Provide the [x, y] coordinate of the cell's center where the given text is located.  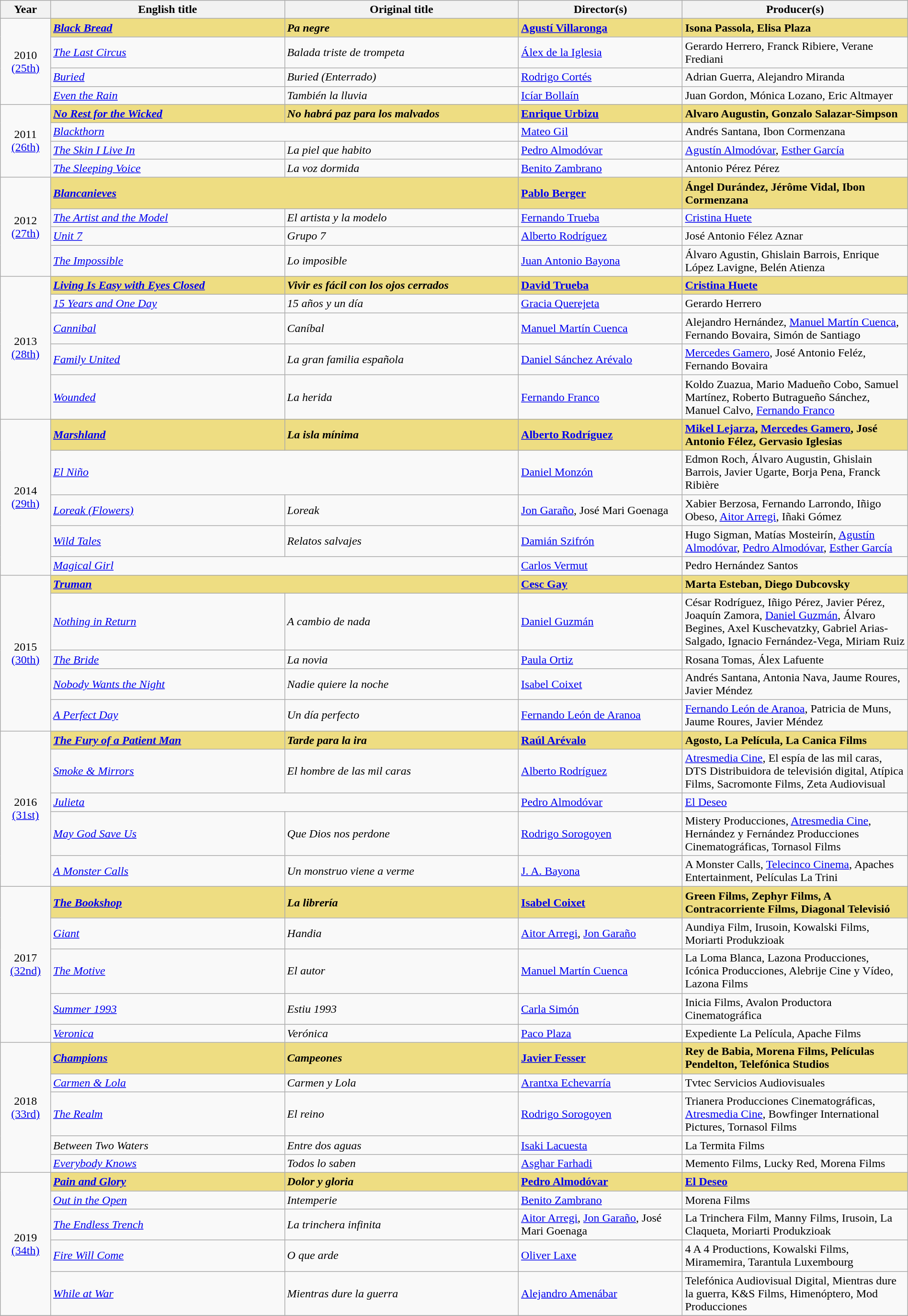
Grupo 7 [401, 236]
Fernando Franco [601, 397]
A Monster Calls [168, 871]
Carlos Vermut [601, 566]
Director(s) [601, 10]
J. A. Bayona [601, 871]
Adrian Guerra, Alejandro Miranda [795, 77]
A Perfect Day [168, 715]
Gerardo Herrero [795, 304]
Cannibal [168, 329]
2017(32nd) [26, 965]
Aundiya Film, Irusoin, Kowalski Films, Moriarti Produkzioak [795, 933]
The Impossible [168, 261]
Balada triste de trompeta [401, 53]
Inicia Films, Avalon Productora Cinematográfica [795, 1009]
El artista y la modelo [401, 217]
Jon Garaño, José Mari Goenaga [601, 510]
Rosana Tomas, Álex Lafuente [795, 659]
Cesc Gay [601, 584]
Unit 7 [168, 236]
Wild Tales [168, 541]
Daniel Guzmán [601, 622]
Out in the Open [168, 1200]
Everybody Knows [168, 1163]
The Bookshop [168, 903]
Verónica [401, 1033]
Loreak [401, 510]
Agustí Villaronga [601, 28]
Wounded [168, 397]
Álvaro Agustin, Ghislain Barrois, Enrique López Lavigne, Belén Atienza [795, 261]
Dolor y gloria [401, 1181]
Vivir es fácil con los ojos cerrados [401, 286]
La Termita Films [795, 1145]
Javier Fesser [601, 1058]
While at War [168, 1293]
Relatos salvajes [401, 541]
Tvtec Servicios Audiovisuales [795, 1083]
Todos lo saben [401, 1163]
Summer 1993 [168, 1009]
A cambio de nada [401, 622]
2013(28th) [26, 348]
José Antonio Félez Aznar [795, 236]
Julieta [284, 802]
Mercedes Gamero, José Antonio Feléz, Fernando Bovaira [795, 359]
Original title [401, 10]
El reino [401, 1114]
Lo imposible [401, 261]
Year [26, 10]
Living Is Easy with Eyes Closed [168, 286]
2014(29th) [26, 497]
La isla mínima [401, 435]
Icíar Bollaín [601, 95]
The Last Circus [168, 53]
Gracia Querejeta [601, 304]
Family United [168, 359]
Raúl Arévalo [601, 740]
Agosto, La Película, La Canica Films [795, 740]
Alvaro Augustin, Gonzalo Salazar-Simpson [795, 114]
Mateo Gil [601, 132]
Intemperie [401, 1200]
El autor [401, 971]
The Skin I Live In [168, 150]
Rodrigo Cortés [601, 77]
Nadie quiere la noche [401, 684]
Morena Films [795, 1200]
Carmen y Lola [401, 1083]
Alejandro Hernández, Manuel Martín Cuenca, Fernando Bovaira, Simón de Santiago [795, 329]
Alejandro Amenábar [601, 1293]
La piel que habito [401, 150]
Aitor Arregi, Jon Garaño [601, 933]
La voz dormida [401, 168]
Edmon Roch, Álvaro Augustin, Ghislain Barrois, Javier Ugarte, Borja Pena, Franck Ribière [795, 472]
15 años y un día [401, 304]
4 A 4 Productions, Kowalski Films, Miramemira, Tarantula Luxembourg [795, 1256]
Caníbal [401, 329]
Hugo Sigman, Matías Mosteirín, Agustín Almodóvar, Pedro Almodóvar, Esther García [795, 541]
The Endless Trench [168, 1224]
La herida [401, 397]
La librería [401, 903]
Asghar Farhadi [601, 1163]
Paula Ortiz [601, 659]
The Motive [168, 971]
Isona Passola, Elisa Plaza [795, 28]
Estiu 1993 [401, 1009]
Blackthorn [284, 132]
Mientras dure la guerra [401, 1293]
Even the Rain [168, 95]
Oliver Laxe [601, 1256]
Paco Plaza [601, 1033]
Rey de Babia, Morena Films, Películas Pendelton, Telefónica Studios [795, 1058]
También la lluvia [401, 95]
The Fury of a Patient Man [168, 740]
La Trinchera Film, Manny Films, Irusoin, La Claqueta, Moriarti Produkzioak [795, 1224]
Magical Girl [284, 566]
Loreak (Flowers) [168, 510]
Fire Will Come [168, 1256]
Arantxa Echevarría [601, 1083]
The Bride [168, 659]
El Niño [284, 472]
2015(30th) [26, 652]
La novia [401, 659]
Giant [168, 933]
A Monster Calls, Telecinco Cinema, Apaches Entertainment, Películas La Trini [795, 871]
Between Two Waters [168, 1145]
Carla Simón [601, 1009]
Black Bread [168, 28]
Memento Films, Lucky Red, Morena Films [795, 1163]
No habrá paz para los malvados [401, 114]
Veronica [168, 1033]
Daniel Monzón [601, 472]
2019(34th) [26, 1244]
Isaki Lacuesta [601, 1145]
Gerardo Herrero, Franck Ribiere, Verane Frediani [795, 53]
Juan Antonio Bayona [601, 261]
Que Dios nos perdone [401, 834]
2016(31st) [26, 809]
Juan Gordon, Mónica Lozano, Eric Altmayer [795, 95]
Producer(s) [795, 10]
Aitor Arregi, Jon Garaño, José Mari Goenaga [601, 1224]
Pa negre [401, 28]
Tarde para la ira [401, 740]
Mistery Producciones, Atresmedia Cine, Hernández y Fernández Producciones Cinematográficas, Tornasol Films [795, 834]
Fernando León de Aranoa [601, 715]
No Rest for the Wicked [168, 114]
Pain and Glory [168, 1181]
Xabier Berzosa, Fernando Larrondo, Iñigo Obeso, Aitor Arregi, Iñaki Gómez [795, 510]
Champions [168, 1058]
Agustín Almodóvar, Esther García [795, 150]
Expediente La Película, Apache Films [795, 1033]
Carmen & Lola [168, 1083]
David Trueba [601, 286]
Daniel Sánchez Arévalo [601, 359]
Campeones [401, 1058]
Andrés Santana, Antonia Nava, Jaume Roures, Javier Méndez [795, 684]
Antonio Pérez Pérez [795, 168]
La Loma Blanca, Lazona Producciones, Icónica Producciones, Alebrije Cine y Vídeo, Lazona Films [795, 971]
15 Years and One Day [168, 304]
El hombre de las mil caras [401, 771]
Atresmedia Cine, El espía de las mil caras, DTS Distribuidora de televisión digital, Atípica Films, Sacromonte Films, Zeta Audiovisual [795, 771]
Blancanieves [284, 193]
Green Films, Zephyr Films, A Contracorriente Films, Diagonal Televisió [795, 903]
The Artist and the Model [168, 217]
Buried (Enterrado) [401, 77]
Handia [401, 933]
Koldo Zuazua, Mario Madueño Cobo, Samuel Martínez, Roberto Butragueño Sánchez, Manuel Calvo, Fernando Franco [795, 397]
Marshland [168, 435]
Smoke & Mirrors [168, 771]
O que arde [401, 1256]
Pedro Hernández Santos [795, 566]
English title [168, 10]
Damián Szifrón [601, 541]
Trianera Producciones Cinematográficas, Atresmedia Cine, Bowfinger International Pictures, Tornasol Films [795, 1114]
Entre dos aguas [401, 1145]
2010(25th) [26, 61]
The Sleeping Voice [168, 168]
Andrés Santana, Ibon Cormenzana [795, 132]
La trinchera infinita [401, 1224]
Ángel Durández, Jérôme Vidal, Ibon Cormenzana [795, 193]
May God Save Us [168, 834]
Fernando León de Aranoa, Patricia de Muns, Jaume Roures, Javier Méndez [795, 715]
Buried [168, 77]
Marta Esteban, Diego Dubcovsky [795, 584]
Enrique Urbizu [601, 114]
Telefónica Audiovisual Digital, Mientras dure la guerra, K&S Films, Himenóptero, Mod Producciones [795, 1293]
Nobody Wants the Night [168, 684]
2011(26th) [26, 141]
Truman [284, 584]
The Realm [168, 1114]
Mikel Lejarza, Mercedes Gamero, José Antonio Félez, Gervasio Iglesias [795, 435]
Un monstruo viene a verme [401, 871]
La gran familia española [401, 359]
Pablo Berger [601, 193]
Nothing in Return [168, 622]
Fernando Trueba [601, 217]
Álex de la Iglesia [601, 53]
2012(27th) [26, 227]
2018(33rd) [26, 1108]
Un día perfecto [401, 715]
